Determine the (X, Y) coordinate at the center of the cell enclosing the given text.  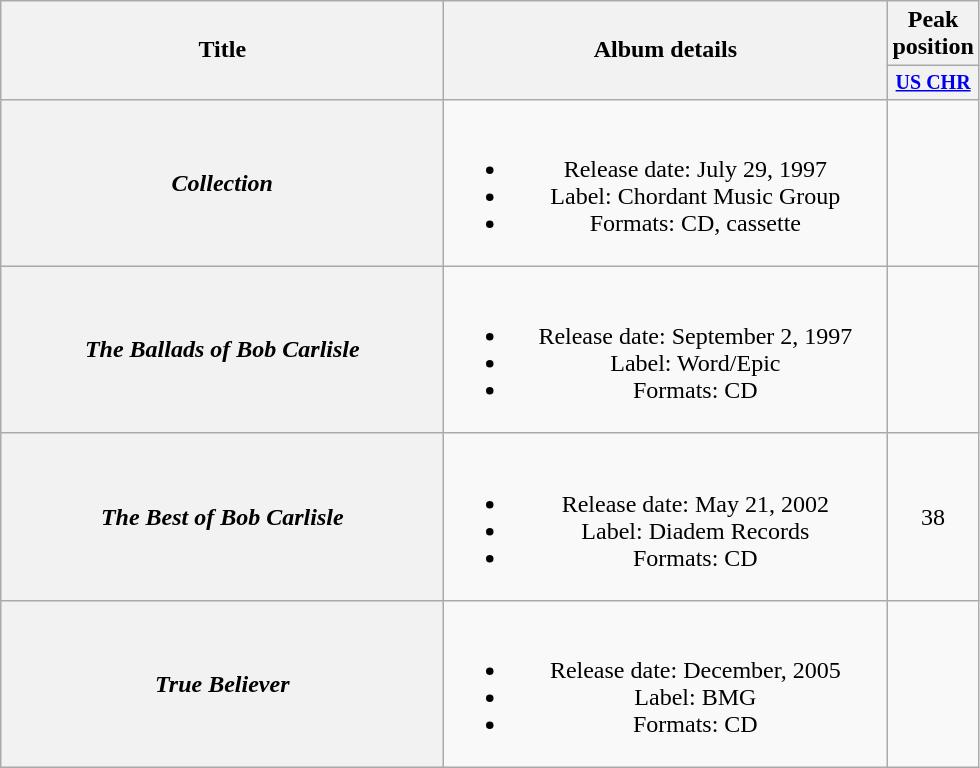
Release date: July 29, 1997Label: Chordant Music GroupFormats: CD, cassette (666, 182)
Release date: December, 2005Label: BMGFormats: CD (666, 684)
38 (933, 516)
Album details (666, 50)
US CHR (933, 82)
Release date: September 2, 1997Label: Word/EpicFormats: CD (666, 350)
Title (222, 50)
The Ballads of Bob Carlisle (222, 350)
Peak position (933, 34)
The Best of Bob Carlisle (222, 516)
True Believer (222, 684)
Collection (222, 182)
Release date: May 21, 2002Label: Diadem RecordsFormats: CD (666, 516)
